For the text-containing cell, return its midpoint in (x, y) coordinate format. 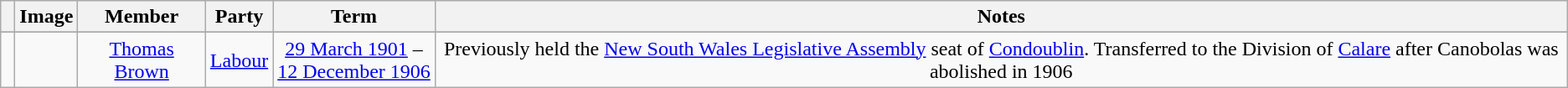
Image (47, 17)
Party (239, 17)
Member (142, 17)
29 March 1901 –12 December 1906 (354, 60)
Term (354, 17)
Thomas Brown (142, 60)
Labour (239, 60)
Notes (1001, 17)
